From the cell containing the given text, extract its center point as [x, y] coordinate. 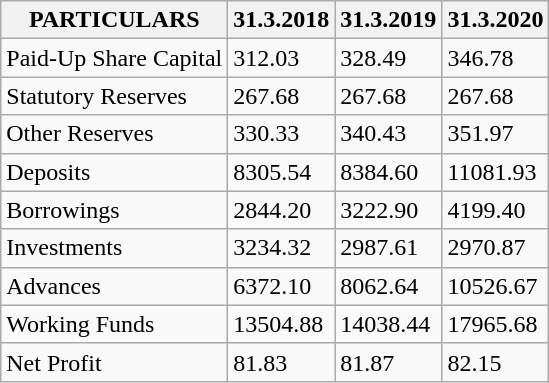
17965.68 [496, 324]
81.83 [282, 362]
328.49 [388, 58]
Other Reserves [114, 134]
10526.67 [496, 286]
346.78 [496, 58]
Borrowings [114, 210]
8305.54 [282, 172]
351.97 [496, 134]
81.87 [388, 362]
PARTICULARS [114, 20]
4199.40 [496, 210]
8062.64 [388, 286]
13504.88 [282, 324]
31.3.2018 [282, 20]
82.15 [496, 362]
14038.44 [388, 324]
2844.20 [282, 210]
340.43 [388, 134]
11081.93 [496, 172]
2970.87 [496, 248]
Deposits [114, 172]
Advances [114, 286]
8384.60 [388, 172]
312.03 [282, 58]
3222.90 [388, 210]
Working Funds [114, 324]
Investments [114, 248]
Net Profit [114, 362]
31.3.2019 [388, 20]
Statutory Reserves [114, 96]
Paid-Up Share Capital [114, 58]
31.3.2020 [496, 20]
2987.61 [388, 248]
3234.32 [282, 248]
330.33 [282, 134]
6372.10 [282, 286]
